Extract the [x, y] coordinate from the center of the cell holding the provided text.  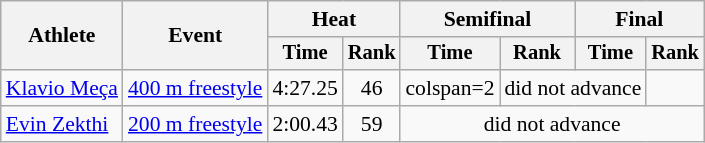
400 m freestyle [195, 88]
colspan=2 [450, 88]
Semifinal [487, 19]
Event [195, 36]
200 m freestyle [195, 124]
Klavio Meça [62, 88]
Evin Zekthi [62, 124]
2:00.43 [304, 124]
59 [372, 124]
Athlete [62, 36]
4:27.25 [304, 88]
Heat [334, 19]
46 [372, 88]
Final [640, 19]
